Find where the given text appears and provide that cell's center as (x, y) coordinate. 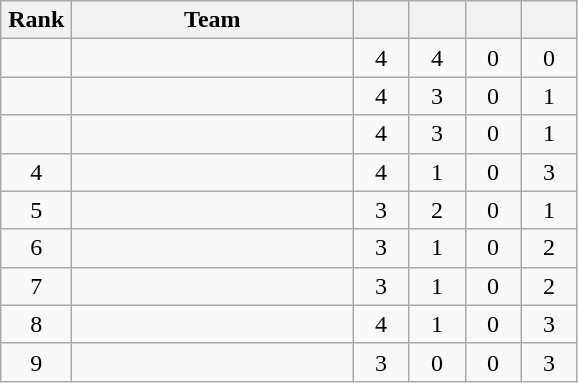
8 (36, 324)
7 (36, 286)
Rank (36, 20)
9 (36, 362)
Team (212, 20)
5 (36, 210)
6 (36, 248)
